Extract the (X, Y) coordinate from the center of the cell holding the provided text.  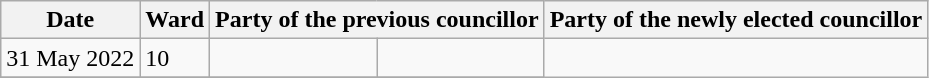
Party of the newly elected councillor (736, 20)
31 May 2022 (70, 58)
10 (175, 58)
Party of the previous councillor (378, 20)
Date (70, 20)
Ward (175, 20)
